Provide the [X, Y] coordinate of the cell's center where the given text is located.  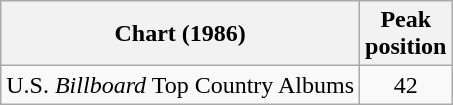
42 [406, 85]
U.S. Billboard Top Country Albums [180, 85]
Chart (1986) [180, 34]
Peakposition [406, 34]
